For the text-containing cell, return its midpoint in (x, y) coordinate format. 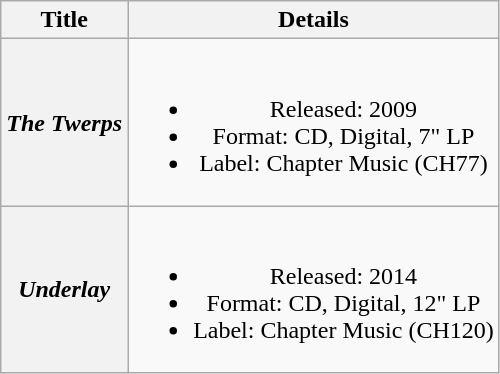
Released: 2009Format: CD, Digital, 7" LPLabel: Chapter Music (CH77) (314, 122)
Underlay (64, 290)
Title (64, 20)
The Twerps (64, 122)
Released: 2014Format: CD, Digital, 12" LPLabel: Chapter Music (CH120) (314, 290)
Details (314, 20)
